Return (x, y) of the center of cell containing provided text 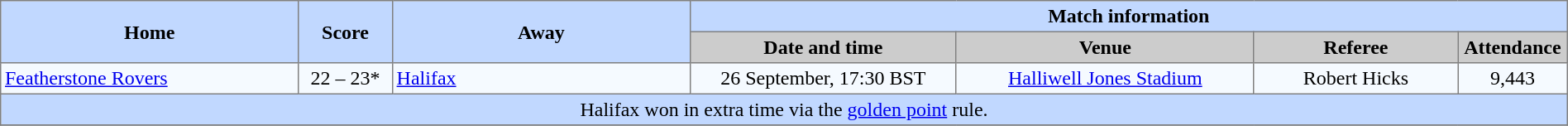
Date and time (823, 47)
Halliwell Jones Stadium (1105, 79)
Match information (1128, 17)
Referee (1355, 47)
Score (346, 31)
Away (541, 31)
Halifax won in extra time via the golden point rule. (784, 109)
Halifax (541, 79)
26 September, 17:30 BST (823, 79)
Featherstone Rovers (150, 79)
Venue (1105, 47)
Robert Hicks (1355, 79)
9,443 (1513, 79)
Attendance (1513, 47)
Home (150, 31)
22 – 23* (346, 79)
